Return the (X, Y) coordinate for the center point of the cell that contains the specified text.  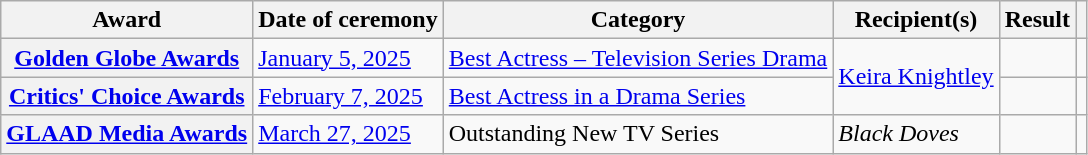
GLAAD Media Awards (127, 134)
February 7, 2025 (348, 96)
Best Actress – Television Series Drama (638, 58)
Outstanding New TV Series (638, 134)
March 27, 2025 (348, 134)
Result (1037, 20)
Keira Knightley (916, 77)
Critics' Choice Awards (127, 96)
Recipient(s) (916, 20)
Best Actress in a Drama Series (638, 96)
Category (638, 20)
Golden Globe Awards (127, 58)
Black Doves (916, 134)
January 5, 2025 (348, 58)
Award (127, 20)
Date of ceremony (348, 20)
